From the cell containing the given text, extract its center point as [X, Y] coordinate. 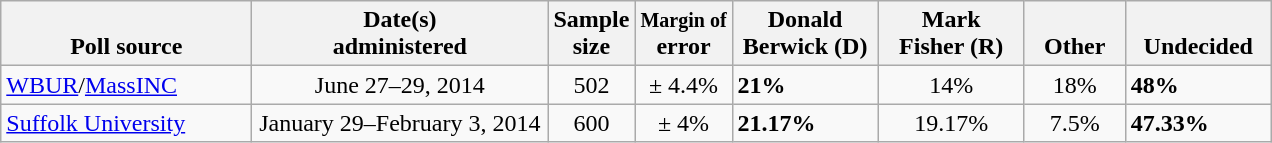
January 29–February 3, 2014 [400, 123]
Poll source [126, 34]
19.17% [951, 123]
Undecided [1198, 34]
502 [592, 85]
DonaldBerwick (D) [805, 34]
MarkFisher (R) [951, 34]
Margin oferror [684, 34]
14% [951, 85]
June 27–29, 2014 [400, 85]
WBUR/MassINC [126, 85]
Date(s)administered [400, 34]
47.33% [1198, 123]
7.5% [1074, 123]
± 4.4% [684, 85]
Other [1074, 34]
Samplesize [592, 34]
Suffolk University [126, 123]
48% [1198, 85]
21.17% [805, 123]
18% [1074, 85]
± 4% [684, 123]
21% [805, 85]
600 [592, 123]
